Capture the cell that displays the provided text and extract its [X, Y] central coordinate. 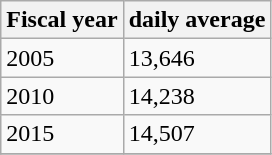
Fiscal year [62, 20]
2005 [62, 58]
13,646 [197, 58]
2015 [62, 134]
2010 [62, 96]
14,507 [197, 134]
14,238 [197, 96]
daily average [197, 20]
